Capture the cell that displays the provided text and extract its (X, Y) central coordinate. 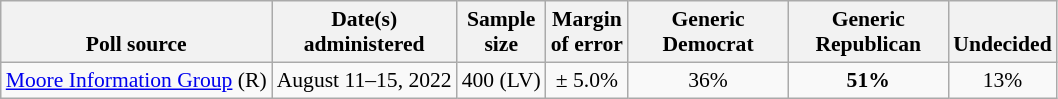
GenericDemocrat (708, 32)
13% (1002, 80)
Undecided (1002, 32)
GenericRepublican (868, 32)
Moore Information Group (R) (136, 80)
Date(s)administered (364, 32)
Poll source (136, 32)
Samplesize (502, 32)
36% (708, 80)
Marginof error (587, 32)
51% (868, 80)
August 11–15, 2022 (364, 80)
± 5.0% (587, 80)
400 (LV) (502, 80)
